Capture the cell that displays the provided text and extract its [x, y] central coordinate. 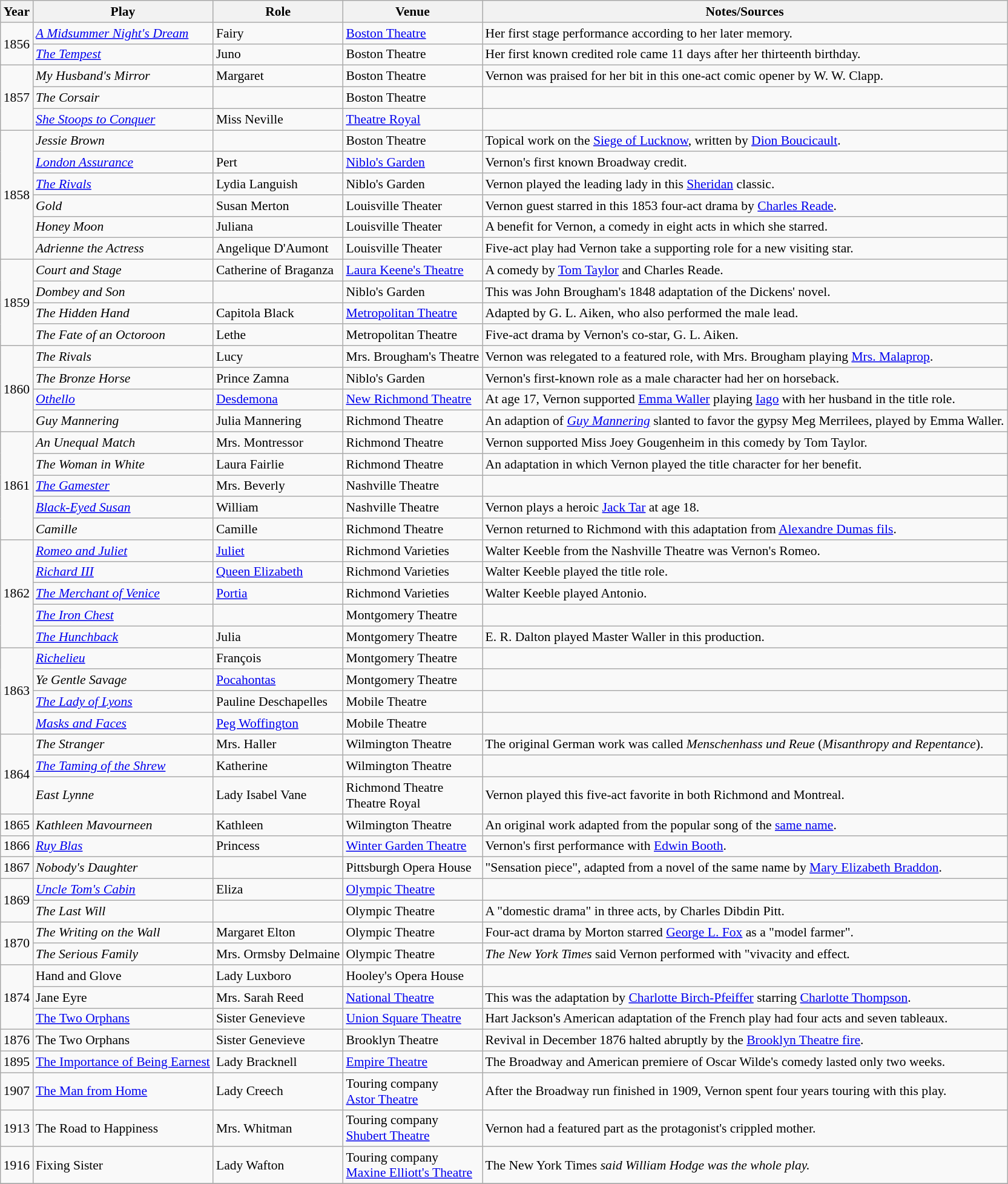
1858 [17, 195]
Romeo and Juliet [123, 551]
Desdemona [278, 400]
Pocahontas [278, 680]
Lucy [278, 357]
Fairy [278, 33]
Peg Woffington [278, 723]
At age 17, Vernon supported Emma Waller playing Iago with her husband in the title role. [745, 400]
The Serious Family [123, 955]
The Merchant of Venice [123, 594]
Julia Mannering [278, 421]
1861 [17, 486]
1867 [17, 868]
1866 [17, 846]
A benefit for Vernon, a comedy in eight acts in which she starred. [745, 227]
1916 [17, 1166]
This was John Brougham's 1848 adaptation of the Dickens' novel. [745, 292]
The Iron Chest [123, 616]
The Road to Happiness [123, 1128]
Juno [278, 54]
Empire Theatre [412, 1062]
Angelique D'Aumont [278, 249]
Fixing Sister [123, 1166]
1876 [17, 1041]
Union Square Theatre [412, 1019]
Ruy Blas [123, 846]
Walter Keeble played Antonio. [745, 594]
1865 [17, 825]
Five-act drama by Vernon's co-star, G. L. Aiken. [745, 335]
Vernon plays a heroic Jack Tar at age 18. [745, 508]
The Gamester [123, 486]
Lady Wafton [278, 1166]
Catherine of Braganza [278, 271]
Juliet [278, 551]
Julia [278, 637]
After the Broadway run finished in 1909, Vernon spent four years touring with this play. [745, 1091]
Mrs. Ormsby Delmaine [278, 955]
"Sensation piece", adapted from a novel of the same name by Mary Elizabeth Braddon. [745, 868]
Hand and Glove [123, 976]
1869 [17, 901]
1860 [17, 389]
Touring companyMaxine Elliott's Theatre [412, 1166]
Ye Gentle Savage [123, 680]
The original German work was called Menschenhass und Reue (Misanthropy and Repentance). [745, 745]
The Broadway and American premiere of Oscar Wilde's comedy lasted only two weeks. [745, 1062]
Five-act play had Vernon take a supporting role for a new visiting star. [745, 249]
Lady Isabel Vane [278, 795]
Theatre Royal [412, 119]
Touring companyShubert Theatre [412, 1128]
The Bronze Horse [123, 378]
My Husband's Mirror [123, 76]
Revival in December 1876 halted abruptly by the Brooklyn Theatre fire. [745, 1041]
1856 [17, 44]
Uncle Tom's Cabin [123, 890]
Four-act drama by Morton starred George L. Fox as a "model farmer". [745, 933]
Pert [278, 163]
The New York Times said Vernon performed with "vivacity and effect. [745, 955]
Pittsburgh Opera House [412, 868]
National Theatre [412, 998]
Richard III [123, 572]
1907 [17, 1091]
Vernon's first known Broadway credit. [745, 163]
The New York Times said William Hodge was the whole play. [745, 1166]
Her first stage performance according to her later memory. [745, 33]
Guy Mannering [123, 421]
Venue [412, 12]
A "domestic drama" in three acts, by Charles Dibdin Pitt. [745, 911]
Honey Moon [123, 227]
1864 [17, 774]
New Richmond Theatre [412, 400]
Winter Garden Theatre [412, 846]
She Stoops to Conquer [123, 119]
Mrs. Whitman [278, 1128]
The Fate of an Octoroon [123, 335]
Prince Zamna [278, 378]
Mrs. Montressor [278, 443]
1862 [17, 594]
E. R. Dalton played Master Waller in this production. [745, 637]
Court and Stage [123, 271]
The Tempest [123, 54]
The Taming of the Shrew [123, 766]
Play [123, 12]
The Man from Home [123, 1091]
Margaret Elton [278, 933]
Lethe [278, 335]
1863 [17, 691]
Jane Eyre [123, 998]
Brooklyn Theatre [412, 1041]
1895 [17, 1062]
Hart Jackson's American adaptation of the French play had four acts and seven tableaux. [745, 1019]
Kathleen [278, 825]
Lady Luxboro [278, 976]
Portia [278, 594]
The Last Will [123, 911]
The Stranger [123, 745]
An adaption of Guy Mannering slanted to favor the gypsy Meg Merrilees, played by Emma Waller. [745, 421]
Year [17, 12]
Hooley's Opera House [412, 976]
Vernon played this five-act favorite in both Richmond and Montreal. [745, 795]
Nobody's Daughter [123, 868]
Vernon supported Miss Joey Gougenheim in this comedy by Tom Taylor. [745, 443]
Masks and Faces [123, 723]
Black-Eyed Susan [123, 508]
Laura Keene's Theatre [412, 271]
An Unequal Match [123, 443]
Queen Elizabeth [278, 572]
The Woman in White [123, 464]
The Hidden Hand [123, 314]
François [278, 659]
Vernon was praised for her bit in this one-act comic opener by W. W. Clapp. [745, 76]
1859 [17, 303]
Lydia Languish [278, 184]
Susan Merton [278, 206]
Kathleen Mavourneen [123, 825]
Richmond TheatreTheatre Royal [412, 795]
1857 [17, 98]
Gold [123, 206]
Richelieu [123, 659]
East Lynne [123, 795]
Juliana [278, 227]
Her first known credited role came 11 days after her thirteenth birthday. [745, 54]
Mrs. Haller [278, 745]
An adaptation in which Vernon played the title character for her benefit. [745, 464]
An original work adapted from the popular song of the same name. [745, 825]
William [278, 508]
Adrienne the Actress [123, 249]
Touring companyAstor Theatre [412, 1091]
Mrs. Brougham's Theatre [412, 357]
Margaret [278, 76]
Walter Keeble played the title role. [745, 572]
1870 [17, 943]
This was the adaptation by Charlotte Birch-Pfeiffer starring Charlotte Thompson. [745, 998]
The Writing on the Wall [123, 933]
A Midsummer Night's Dream [123, 33]
Mrs. Sarah Reed [278, 998]
1874 [17, 998]
Princess [278, 846]
The Corsair [123, 98]
Vernon guest starred in this 1853 four-act drama by Charles Reade. [745, 206]
Topical work on the Siege of Lucknow, written by Dion Boucicault. [745, 141]
Othello [123, 400]
Eliza [278, 890]
Notes/Sources [745, 12]
The Lady of Lyons [123, 702]
A comedy by Tom Taylor and Charles Reade. [745, 271]
Vernon returned to Richmond with this adaptation from Alexandre Dumas fils. [745, 529]
Jessie Brown [123, 141]
Pauline Deschapelles [278, 702]
Vernon was relegated to a featured role, with Mrs. Brougham playing Mrs. Malaprop. [745, 357]
Mrs. Beverly [278, 486]
Lady Creech [278, 1091]
Vernon's first-known role as a male character had her on horseback. [745, 378]
Laura Fairlie [278, 464]
Vernon played the leading lady in this Sheridan classic. [745, 184]
Vernon had a featured part as the protagonist's crippled mother. [745, 1128]
1913 [17, 1128]
Vernon's first performance with Edwin Booth. [745, 846]
Walter Keeble from the Nashville Theatre was Vernon's Romeo. [745, 551]
Katherine [278, 766]
Dombey and Son [123, 292]
The Hunchback [123, 637]
Role [278, 12]
Miss Neville [278, 119]
Adapted by G. L. Aiken, who also performed the male lead. [745, 314]
Capitola Black [278, 314]
London Assurance [123, 163]
The Importance of Being Earnest [123, 1062]
Lady Bracknell [278, 1062]
